Return the [X, Y] coordinate for the center point of the cell that contains the specified text.  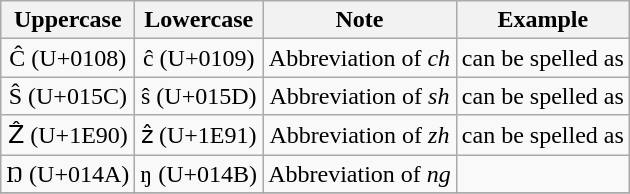
Example [542, 20]
Abbreviation of ng [360, 173]
ĉ (U+0109) [199, 58]
Lowercase [199, 20]
Ẑ (U+1E90) [68, 135]
Ĉ (U+0108) [68, 58]
Uppercase [68, 20]
Ŋ (U+014A) [68, 173]
Abbreviation of sh [360, 96]
Ŝ (U+015C) [68, 96]
ŝ (U+015D) [199, 96]
Abbreviation of ch [360, 58]
Abbreviation of zh [360, 135]
ẑ (U+1E91) [199, 135]
ŋ (U+014B) [199, 173]
Note [360, 20]
